Capture the cell that displays the provided text and extract its [x, y] central coordinate. 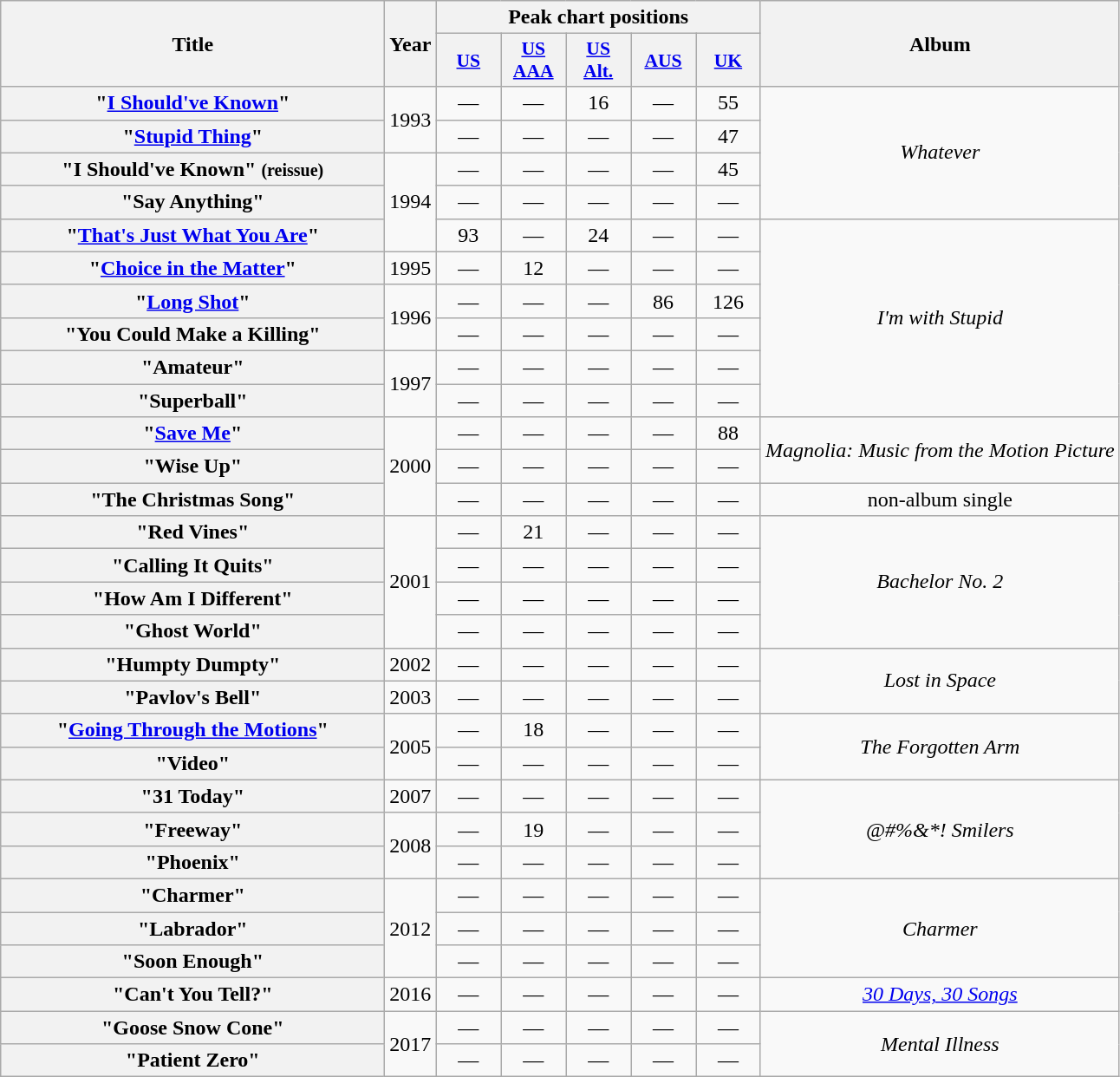
"Charmer" [192, 895]
12 [534, 268]
47 [728, 136]
18 [534, 730]
"The Christmas Song" [192, 499]
"Video" [192, 763]
"Stupid Thing" [192, 136]
1997 [411, 383]
2001 [411, 582]
126 [728, 301]
"Red Vines" [192, 532]
Bachelor No. 2 [940, 582]
US [468, 61]
"Wise Up" [192, 467]
2017 [411, 1044]
2008 [411, 845]
"Labrador" [192, 929]
"I Should've Known" [192, 103]
93 [468, 235]
21 [534, 532]
"Calling It Quits" [192, 565]
"I Should've Known" (reissue) [192, 169]
Mental Illness [940, 1044]
Whatever [940, 153]
UK [728, 61]
Title [192, 43]
"How Am I Different" [192, 598]
"Soon Enough" [192, 962]
1996 [411, 317]
"Long Shot" [192, 301]
1993 [411, 120]
@#%&*! Smilers [940, 829]
16 [598, 103]
45 [728, 169]
88 [728, 434]
"Save Me" [192, 434]
1995 [411, 268]
Charmer [940, 928]
"Can't You Tell?" [192, 995]
non-album single [940, 499]
"Phoenix" [192, 862]
"Amateur" [192, 367]
2002 [411, 664]
"Pavlov's Bell" [192, 697]
"Humpty Dumpty" [192, 664]
"That's Just What You Are" [192, 235]
2000 [411, 467]
"Patient Zero" [192, 1061]
"Freeway" [192, 829]
USAlt. [598, 61]
2007 [411, 796]
19 [534, 829]
"Going Through the Motions" [192, 730]
Lost in Space [940, 681]
"Say Anything" [192, 202]
Peak chart positions [598, 17]
"Goose Snow Cone" [192, 1028]
2005 [411, 747]
"Ghost World" [192, 631]
1994 [411, 202]
I'm with Stupid [940, 317]
30 Days, 30 Songs [940, 995]
"You Could Make a Killing" [192, 334]
USAAA [534, 61]
"Choice in the Matter" [192, 268]
55 [728, 103]
Magnolia: Music from the Motion Picture [940, 450]
"Superball" [192, 400]
2012 [411, 928]
The Forgotten Arm [940, 747]
Year [411, 43]
24 [598, 235]
86 [664, 301]
Album [940, 43]
AUS [664, 61]
"31 Today" [192, 796]
2016 [411, 995]
2003 [411, 697]
